For the text-containing cell, return its midpoint in [X, Y] coordinate format. 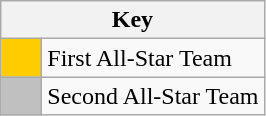
Second All-Star Team [153, 96]
First All-Star Team [153, 58]
Key [132, 20]
